Provide the (X, Y) coordinate of the cell's center where the given text is located.  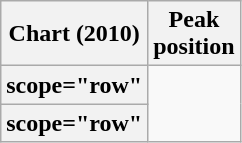
Peakposition (194, 34)
Chart (2010) (74, 34)
